Return [X, Y] of the center of cell containing provided text 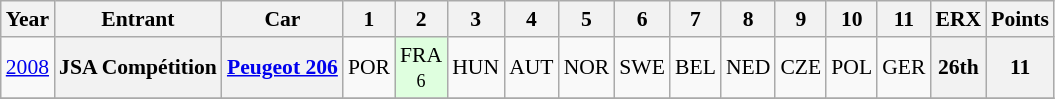
SWE [642, 68]
9 [800, 19]
AUT [531, 68]
2 [421, 19]
5 [587, 19]
2008 [28, 68]
JSA Compétition [138, 68]
BEL [696, 68]
6 [642, 19]
ERX [959, 19]
7 [696, 19]
Year [28, 19]
8 [748, 19]
POL [852, 68]
Peugeot 206 [282, 68]
Entrant [138, 19]
HUN [476, 68]
CZE [800, 68]
NED [748, 68]
NOR [587, 68]
GER [904, 68]
Car [282, 19]
10 [852, 19]
FRA6 [421, 68]
1 [369, 19]
Points [1020, 19]
26th [959, 68]
3 [476, 19]
4 [531, 19]
POR [369, 68]
